Return [X, Y] of the center of cell containing provided text 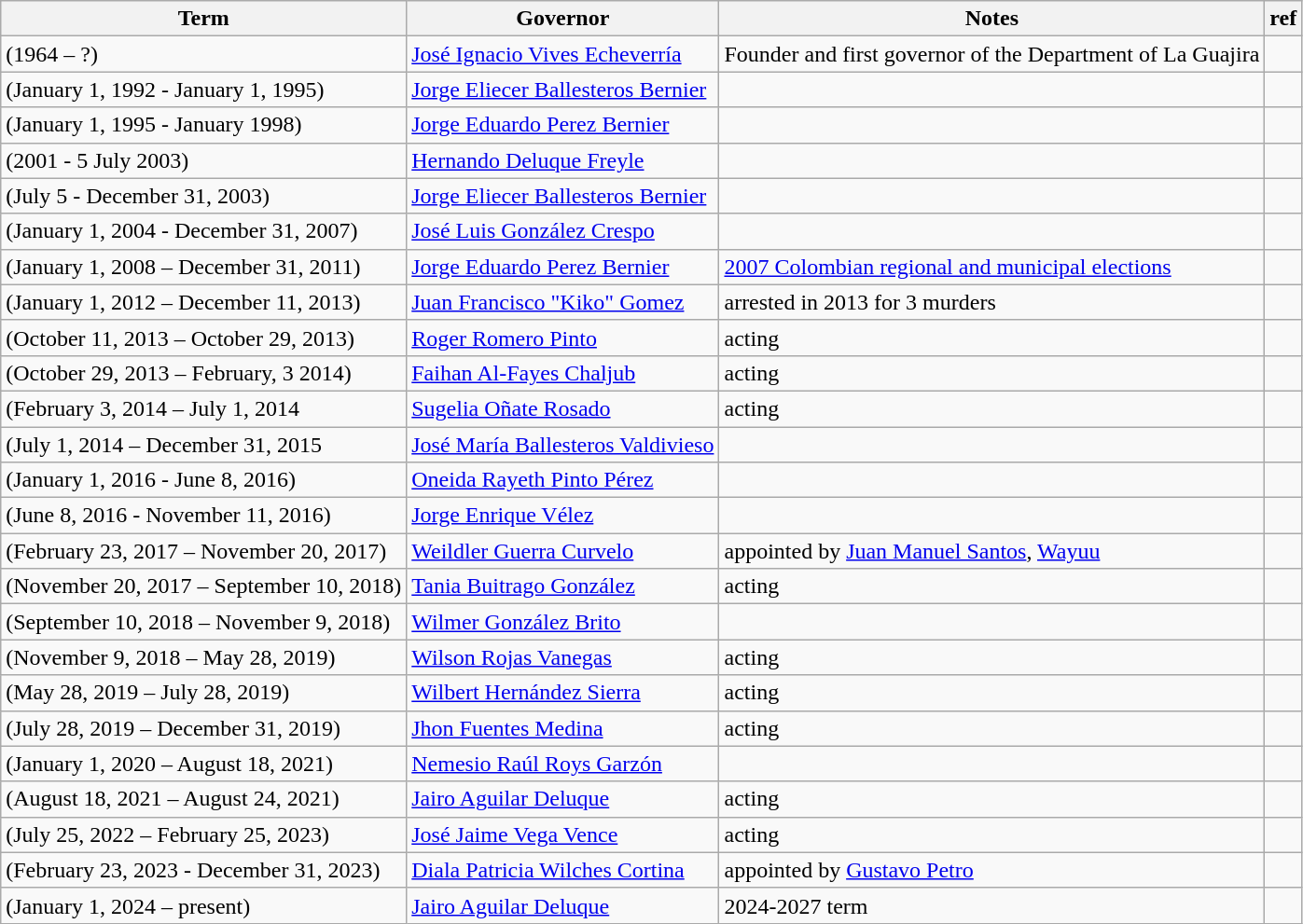
(July 5 - December 31, 2003) [203, 196]
Governor [563, 19]
2024-2027 term [992, 905]
Jorge Enrique Vélez [563, 516]
(October 29, 2013 – February, 3 2014) [203, 373]
Term [203, 19]
(2001 - 5 July 2003) [203, 160]
(1964 – ?) [203, 54]
Tania Buitrago González [563, 586]
(January 1, 2004 - December 31, 2007) [203, 231]
José Luis González Crespo [563, 231]
(November 9, 2018 – May 28, 2019) [203, 657]
2007 Colombian regional and municipal elections [992, 267]
Juan Francisco "Kiko" Gomez [563, 302]
José María Ballesteros Valdivieso [563, 445]
Nemesio Raúl Roys Garzón [563, 764]
(January 1, 2020 – August 18, 2021) [203, 764]
(July 1, 2014 – December 31, 2015 [203, 445]
Founder and first governor of the Department of La Guajira [992, 54]
Oneida Rayeth Pinto Pérez [563, 480]
(September 10, 2018 – November 9, 2018) [203, 622]
ref [1283, 19]
(January 1, 2024 – present) [203, 905]
Jhon Fuentes Medina [563, 728]
(January 1, 1992 - January 1, 1995) [203, 90]
(February 23, 2023 - December 31, 2023) [203, 870]
Hernando Deluque Freyle [563, 160]
(July 28, 2019 – December 31, 2019) [203, 728]
(February 3, 2014 – July 1, 2014 [203, 408]
appointed by Gustavo Petro [992, 870]
Weildler Guerra Curvelo [563, 551]
Notes [992, 19]
Wilmer González Brito [563, 622]
(October 11, 2013 – October 29, 2013) [203, 338]
Wilbert Hernández Sierra [563, 693]
Faihan Al-Fayes Chaljub [563, 373]
José Ignacio Vives Echeverría [563, 54]
(July 25, 2022 – February 25, 2023) [203, 834]
Wilson Rojas Vanegas [563, 657]
(January 1, 2012 – December 11, 2013) [203, 302]
(January 1, 2016 - June 8, 2016) [203, 480]
appointed by Juan Manuel Santos, Wayuu [992, 551]
arrested in 2013 for 3 murders [992, 302]
Diala Patricia Wilches Cortina [563, 870]
(June 8, 2016 - November 11, 2016) [203, 516]
(August 18, 2021 – August 24, 2021) [203, 799]
(January 1, 2008 – December 31, 2011) [203, 267]
(May 28, 2019 – July 28, 2019) [203, 693]
(November 20, 2017 – September 10, 2018) [203, 586]
José Jaime Vega Vence [563, 834]
(January 1, 1995 - January 1998) [203, 125]
(February 23, 2017 – November 20, 2017) [203, 551]
Sugelia Oñate Rosado [563, 408]
Roger Romero Pinto [563, 338]
